Identify which cell holds the provided text, then report its [X, Y] central coordinate. 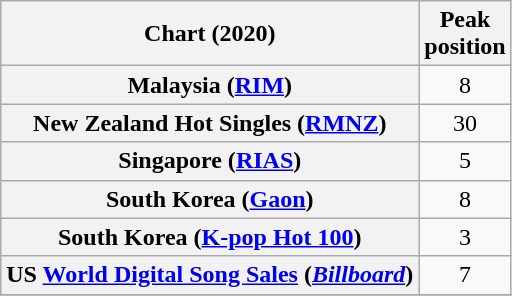
Singapore (RIAS) [210, 161]
Peakposition [465, 34]
South Korea (Gaon) [210, 199]
US World Digital Song Sales (Billboard) [210, 275]
3 [465, 237]
Malaysia (RIM) [210, 85]
Chart (2020) [210, 34]
30 [465, 123]
New Zealand Hot Singles (RMNZ) [210, 123]
5 [465, 161]
South Korea (K-pop Hot 100) [210, 237]
7 [465, 275]
